Find where the given text appears and provide that cell's center as (x, y) coordinate. 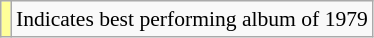
Indicates best performing album of 1979 (192, 19)
